Output the [X, Y] coordinate of the center of the cell containing the given text.  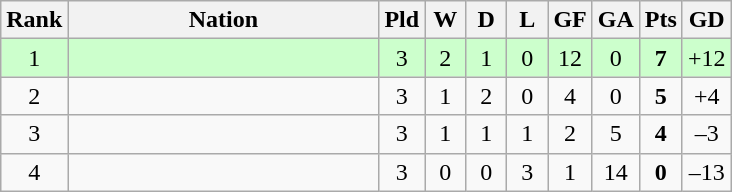
–13 [706, 172]
–3 [706, 134]
7 [660, 58]
12 [570, 58]
Pts [660, 20]
W [446, 20]
GF [570, 20]
+12 [706, 58]
L [528, 20]
D [486, 20]
Pld [402, 20]
Nation [224, 20]
GA [616, 20]
14 [616, 172]
Rank [34, 20]
+4 [706, 96]
GD [706, 20]
